Find where the given text appears and provide that cell's center as [X, Y] coordinate. 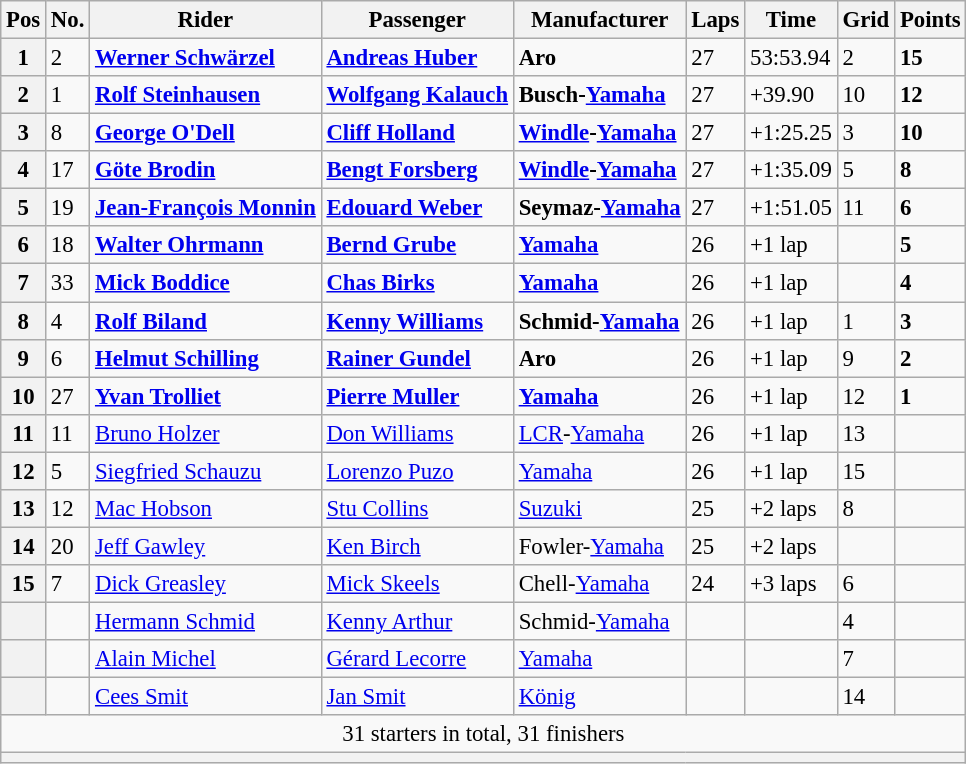
Busch-Yamaha [600, 95]
Kenny Williams [417, 321]
George O'Dell [206, 133]
+39.90 [791, 95]
Rolf Biland [206, 321]
+1:25.25 [791, 133]
17 [68, 170]
Stu Collins [417, 509]
Kenny Arthur [417, 621]
No. [68, 20]
Passenger [417, 20]
Hermann Schmid [206, 621]
Jan Smit [417, 697]
Manufacturer [600, 20]
Wolfgang Kalauch [417, 95]
Alain Michel [206, 659]
24 [716, 584]
33 [68, 283]
Walter Ohrmann [206, 245]
Jeff Gawley [206, 546]
Lorenzo Puzo [417, 471]
Bengt Forsberg [417, 170]
31 starters in total, 31 finishers [484, 734]
Chell-Yamaha [600, 584]
Pos [24, 20]
LCR-Yamaha [600, 433]
Andreas Huber [417, 58]
Cliff Holland [417, 133]
Rider [206, 20]
Helmut Schilling [206, 358]
Jean-François Monnin [206, 208]
Werner Schwärzel [206, 58]
Mac Hobson [206, 509]
53:53.94 [791, 58]
Seymaz-Yamaha [600, 208]
Rolf Steinhausen [206, 95]
Points [930, 20]
Grid [866, 20]
Laps [716, 20]
Edouard Weber [417, 208]
Yvan Trolliet [206, 396]
+3 laps [791, 584]
Pierre Muller [417, 396]
Göte Brodin [206, 170]
Bruno Holzer [206, 433]
Don Williams [417, 433]
Fowler-Yamaha [600, 546]
Ken Birch [417, 546]
20 [68, 546]
Dick Greasley [206, 584]
+1:35.09 [791, 170]
19 [68, 208]
Time [791, 20]
König [600, 697]
Suzuki [600, 509]
Bernd Grube [417, 245]
Mick Boddice [206, 283]
+1:51.05 [791, 208]
Chas Birks [417, 283]
Gérard Lecorre [417, 659]
Cees Smit [206, 697]
Siegfried Schauzu [206, 471]
Mick Skeels [417, 584]
Rainer Gundel [417, 358]
18 [68, 245]
